Search for the cell housing the specified text and yield its (x, y) center coordinate. 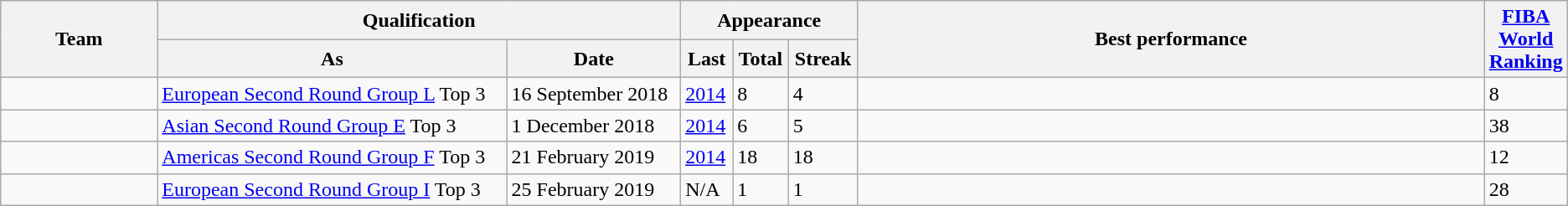
Streak (823, 59)
4 (823, 94)
28 (1526, 189)
European Second Round Group L Top 3 (332, 94)
Appearance (769, 20)
12 (1526, 157)
As (332, 59)
25 February 2019 (594, 189)
Qualification (419, 20)
Asian Second Round Group E Top 3 (332, 126)
5 (823, 126)
Last (707, 59)
Total (761, 59)
Best performance (1171, 39)
Americas Second Round Group F Top 3 (332, 157)
38 (1526, 126)
European Second Round Group I Top 3 (332, 189)
21 February 2019 (594, 157)
6 (761, 126)
FIBA World Ranking (1526, 39)
1 December 2018 (594, 126)
16 September 2018 (594, 94)
Date (594, 59)
Team (79, 39)
N/A (707, 189)
